Scan for the cell matching the given text and deliver its [x, y] coordinate at center. 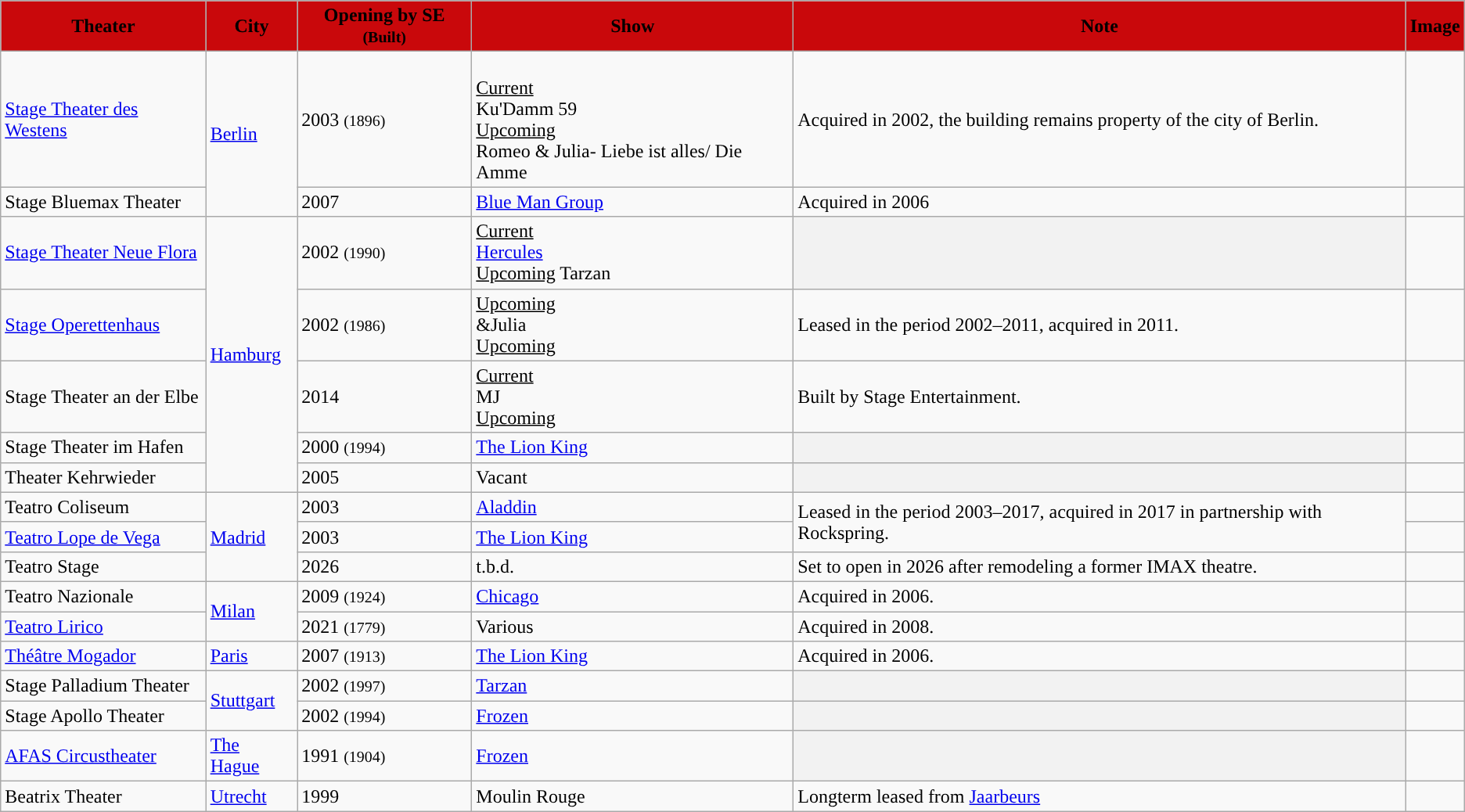
Stuttgart [252, 701]
Vacant [632, 477]
Note [1100, 27]
t.b.d. [632, 566]
Stage Theater im Hafen [103, 447]
Acquired in 2006 [1100, 202]
Stage Bluemax Theater [103, 202]
CurrentMJUpcoming [632, 397]
Utrecht [252, 796]
Upcoming&JuliaUpcoming [632, 325]
Leased in the period 2003–2017, acquired in 2017 in partnership with Rockspring. [1100, 522]
Leased in the period 2002–2011, acquired in 2011. [1100, 325]
Acquired in 2002, the building remains property of the city of Berlin. [1100, 119]
Acquired in 2008. [1100, 627]
Set to open in 2026 after remodeling a former IMAX theatre. [1100, 566]
2007 [385, 202]
Stage Palladium Theater [103, 686]
Paris [252, 656]
City [252, 27]
2007 (1913) [385, 656]
2005 [385, 477]
Theater [103, 27]
Moulin Rouge [632, 796]
2003 (1896) [385, 119]
Teatro Stage [103, 566]
Various [632, 627]
Stage Apollo Theater [103, 716]
Tarzan [632, 686]
2002 (1997) [385, 686]
Opening by SE (Built) [385, 27]
CurrentHerculesUpcoming Tarzan [632, 253]
Berlin [252, 135]
Stage Operettenhaus [103, 325]
Milan [252, 611]
2009 (1924) [385, 596]
2026 [385, 566]
Stage Theater Neue Flora [103, 253]
Image [1435, 27]
Théâtre Mogador [103, 656]
1991 (1904) [385, 756]
Theater Kehrwieder [103, 477]
2002 (1990) [385, 253]
2000 (1994) [385, 447]
Teatro Lope de Vega [103, 537]
Hamburg [252, 354]
The Hague [252, 756]
Teatro Nazionale [103, 596]
AFAS Circustheater [103, 756]
Madrid [252, 537]
Show [632, 27]
Aladdin [632, 507]
Stage Theater des Westens [103, 119]
Longterm leased from Jaarbeurs [1100, 796]
2014 [385, 397]
2021 (1779) [385, 627]
Built by Stage Entertainment. [1100, 397]
2002 (1986) [385, 325]
Chicago [632, 596]
Teatro Lirico [103, 627]
Beatrix Theater [103, 796]
CurrentKu'Damm 59UpcomingRomeo & Julia- Liebe ist alles/ Die Amme [632, 119]
Stage Theater an der Elbe [103, 397]
Teatro Coliseum [103, 507]
Blue Man Group [632, 202]
1999 [385, 796]
2002 (1994) [385, 716]
